Identify which cell holds the provided text, then report its (x, y) central coordinate. 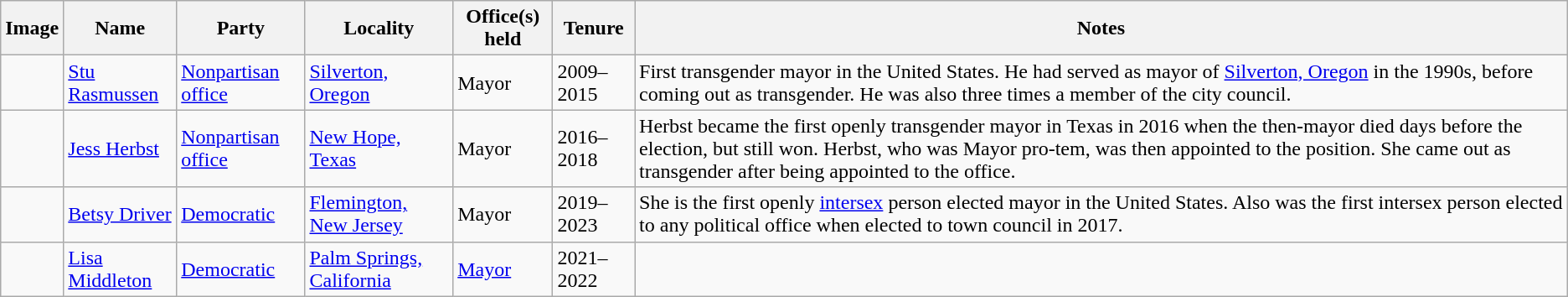
Betsy Driver (121, 215)
Party (241, 29)
Flemington, New Jersey (379, 215)
Stu Rasmussen (121, 82)
Office(s) held (503, 29)
Palm Springs, California (379, 268)
2016–2018 (594, 148)
New Hope, Texas (379, 148)
Name (121, 29)
Lisa Middleton (121, 268)
Silverton, Oregon (379, 82)
Notes (1101, 29)
2009–2015 (594, 82)
2019–2023 (594, 215)
Image (32, 29)
Jess Herbst (121, 148)
2021–2022 (594, 268)
Tenure (594, 29)
Locality (379, 29)
